Extract the [x, y] coordinate from the center of the cell holding the provided text.  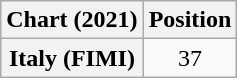
Chart (2021) [72, 20]
Italy (FIMI) [72, 58]
37 [190, 58]
Position [190, 20]
